Scan for the cell matching the given text and deliver its [x, y] coordinate at center. 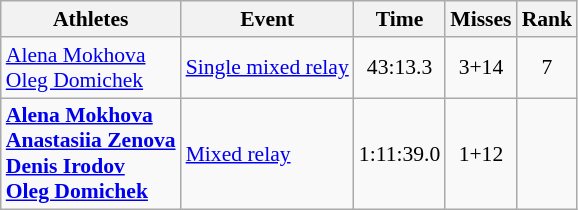
7 [548, 68]
Single mixed relay [268, 68]
Mixed relay [268, 154]
Misses [480, 19]
3+14 [480, 68]
Alena MokhovaOleg Domichek [91, 68]
Event [268, 19]
1:11:39.0 [400, 154]
Time [400, 19]
43:13.3 [400, 68]
Athletes [91, 19]
1+12 [480, 154]
Alena MokhovaAnastasiia ZenovaDenis IrodovOleg Domichek [91, 154]
Rank [548, 19]
